Find where the given text appears and provide that cell's center as (X, Y) coordinate. 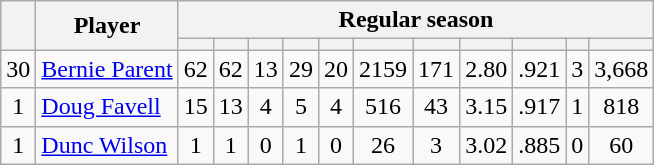
43 (436, 107)
516 (382, 107)
30 (18, 69)
3,668 (622, 69)
20 (336, 69)
.885 (540, 145)
3.02 (486, 145)
818 (622, 107)
29 (300, 69)
15 (196, 107)
2.80 (486, 69)
Dunc Wilson (107, 145)
3.15 (486, 107)
171 (436, 69)
Regular season (416, 20)
2159 (382, 69)
5 (300, 107)
Player (107, 26)
Doug Favell (107, 107)
26 (382, 145)
Bernie Parent (107, 69)
60 (622, 145)
.921 (540, 69)
.917 (540, 107)
